Pinpoint the cell where the given text exists, returning its (x, y) midpoint coordinate. 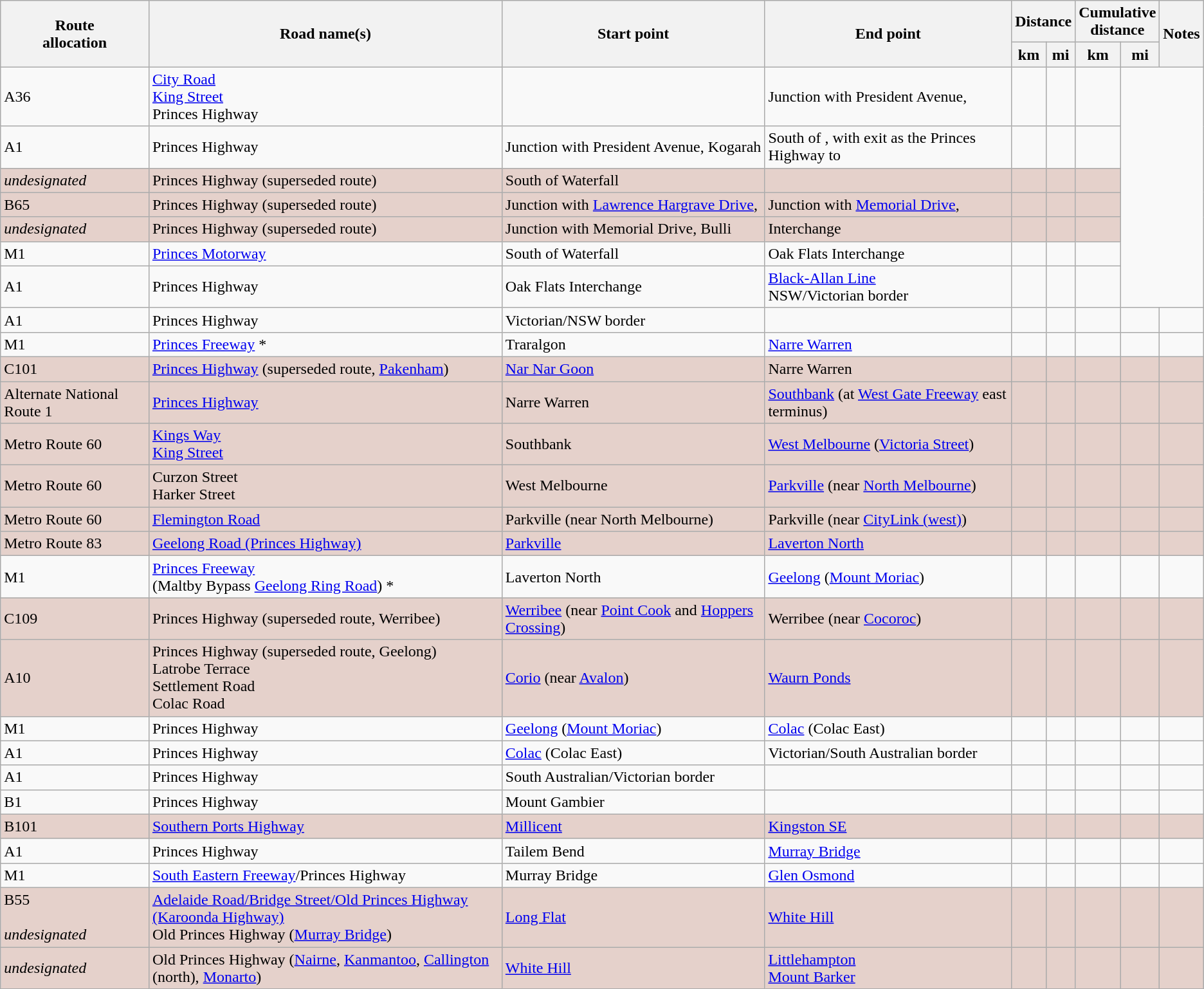
C101 (75, 369)
Nar Nar Goon (633, 369)
Millicent (633, 826)
Junction with Memorial Drive, Bulli (633, 229)
Princes Highway (superseded route, Werribee) (325, 619)
Metro Route 83 (75, 544)
B55undesignated (75, 917)
A36 (75, 97)
South Australian/Victorian border (633, 777)
Mount Gambier (633, 802)
B1 (75, 802)
Adelaide Road/Bridge Street/Old Princes Highway (Karoonda Highway)Old Princes Highway (Murray Bridge) (325, 917)
Junction with Lawrence Hargrave Drive, (633, 205)
Tailem Bend (633, 851)
Interchange (888, 229)
Cumulativedistance (1118, 22)
Curzon StreetHarker Street (325, 486)
Glen Osmond (888, 875)
Geelong Road (Princes Highway) (325, 544)
Routeallocation (75, 33)
Princes Freeway(Maltby Bypass Geelong Ring Road) * (325, 577)
Princes Highway (superseded route, Pakenham) (325, 369)
Victorian/NSW border (633, 320)
Start point (633, 33)
South Eastern Freeway/Princes Highway (325, 875)
Princes Motorway (325, 254)
Southbank (at West Gate Freeway east terminus) (888, 402)
Kings WayKing Street (325, 444)
West Melbourne (633, 486)
Corio (near Avalon) (633, 678)
Notes (1181, 33)
A10 (75, 678)
Traralgon (633, 344)
Parkville (near CityLink (west)) (888, 519)
Long Flat (633, 917)
Flemington Road (325, 519)
Junction with Memorial Drive, (888, 205)
Princes Freeway * (325, 344)
Alternate National Route 1 (75, 402)
B101 (75, 826)
Werribee (near Point Cook and Hoppers Crossing) (633, 619)
C109 (75, 619)
Southern Ports Highway (325, 826)
Distance (1043, 22)
West Melbourne (Victoria Street) (888, 444)
Road name(s) (325, 33)
Southbank (633, 444)
Waurn Ponds (888, 678)
End point (888, 33)
Junction with President Avenue, (888, 97)
City RoadKing StreetPrinces Highway (325, 97)
Junction with President Avenue, Kogarah (633, 147)
Black-Allan LineNSW/Victorian border (888, 287)
South of , with exit as the Princes Highway to (888, 147)
Werribee (near Cocoroc) (888, 619)
Parkville (633, 544)
Victorian/South Australian border (888, 753)
Old Princes Highway (Nairne, Kanmantoo, Callington (north), Monarto) (325, 968)
Princes Highway (superseded route, Geelong)Latrobe TerraceSettlement RoadColac Road (325, 678)
B65 (75, 205)
Kingston SE (888, 826)
LittlehamptonMount Barker (888, 968)
